Scan for the cell matching the given text and deliver its (x, y) coordinate at center. 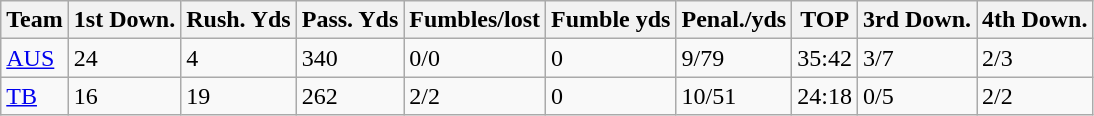
340 (350, 58)
19 (239, 96)
3/7 (916, 58)
2/3 (1035, 58)
AUS (35, 58)
Pass. Yds (350, 20)
0/0 (475, 58)
4 (239, 58)
Penal./yds (734, 20)
4th Down. (1035, 20)
3rd Down. (916, 20)
10/51 (734, 96)
Fumbles/lost (475, 20)
TOP (825, 20)
16 (124, 96)
35:42 (825, 58)
0/5 (916, 96)
1st Down. (124, 20)
9/79 (734, 58)
24:18 (825, 96)
262 (350, 96)
Fumble yds (611, 20)
24 (124, 58)
Team (35, 20)
TB (35, 96)
Rush. Yds (239, 20)
